Locate the cell with the specified text and output its (x, y) center coordinate. 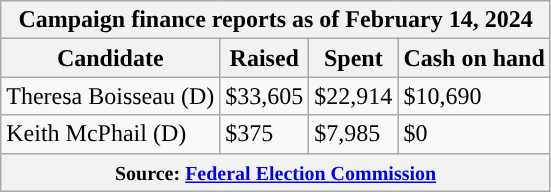
$10,690 (474, 96)
Theresa Boisseau (D) (110, 96)
$33,605 (264, 96)
Cash on hand (474, 58)
Campaign finance reports as of February 14, 2024 (276, 20)
Keith McPhail (D) (110, 134)
Raised (264, 58)
$0 (474, 134)
Spent (354, 58)
Candidate (110, 58)
Source: Federal Election Commission (276, 172)
$7,985 (354, 134)
$375 (264, 134)
$22,914 (354, 96)
